Pinpoint the cell where the given text exists, returning its (X, Y) midpoint coordinate. 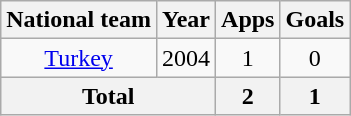
2004 (186, 58)
Turkey (79, 58)
Total (108, 96)
2 (248, 96)
National team (79, 20)
Goals (315, 20)
0 (315, 58)
Apps (248, 20)
Year (186, 20)
